Capture the cell that displays the provided text and extract its (x, y) central coordinate. 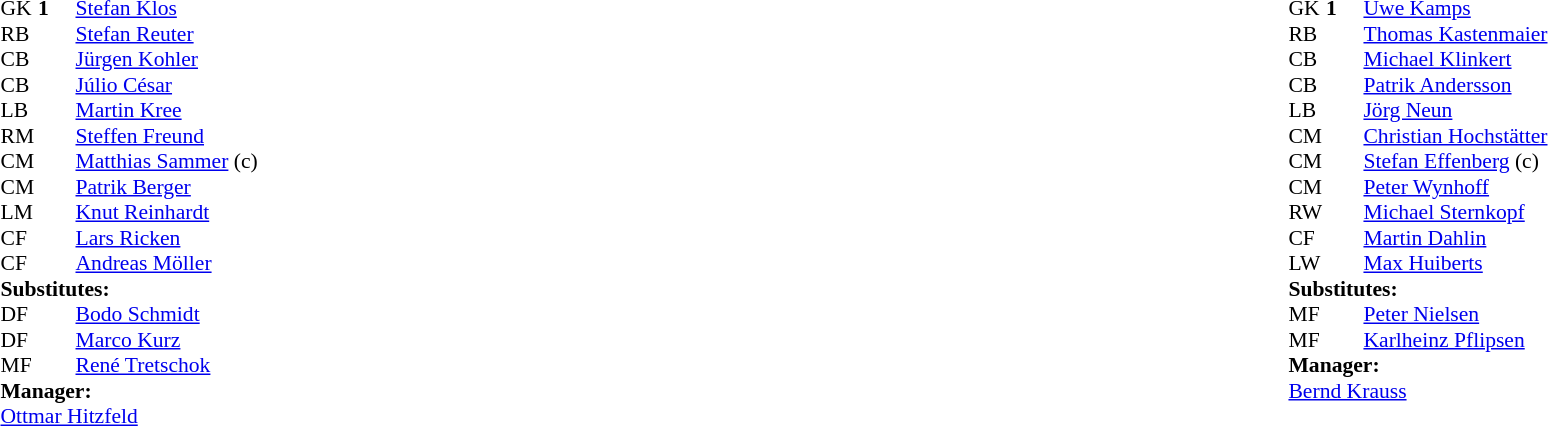
Michael Sternkopf (1455, 213)
Bernd Krauss (1418, 391)
René Tretschok (167, 365)
Christian Hochstätter (1455, 136)
Max Huiberts (1455, 263)
Stefan Reuter (167, 34)
Patrik Berger (167, 187)
LW (1307, 263)
Patrik Andersson (1455, 85)
Peter Wynhoff (1455, 187)
Thomas Kastenmaier (1455, 34)
Steffen Freund (167, 136)
RW (1307, 213)
RM (19, 136)
Lars Ricken (167, 238)
LM (19, 213)
Karlheinz Pflipsen (1455, 340)
Martin Kree (167, 111)
Martin Dahlin (1455, 238)
Michael Klinkert (1455, 59)
Júlio César (167, 85)
Bodo Schmidt (167, 315)
Marco Kurz (167, 340)
Knut Reinhardt (167, 213)
Jörg Neun (1455, 111)
Andreas Möller (167, 263)
Peter Nielsen (1455, 315)
Matthias Sammer (c) (167, 161)
Stefan Effenberg (c) (1455, 161)
Jürgen Kohler (167, 59)
